Locate the cell with the specified text and output its (X, Y) center coordinate. 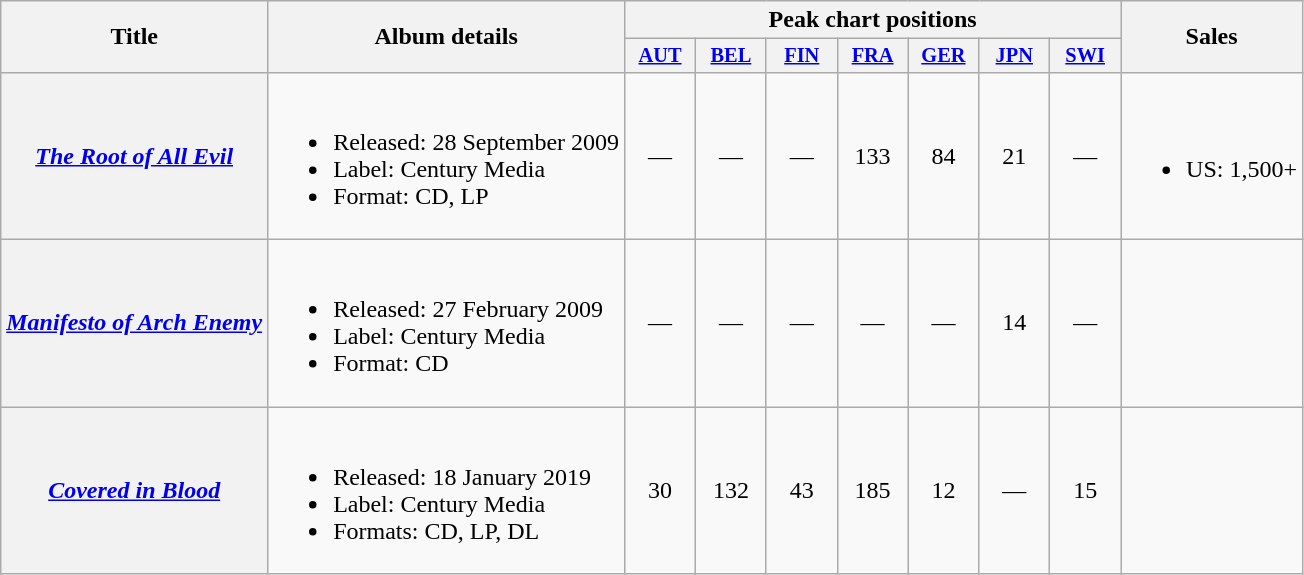
US: 1,500+ (1212, 156)
FIN (802, 56)
Peak chart positions (873, 20)
12 (944, 490)
Covered in Blood (134, 490)
Released: 28 September 2009Label: Century MediaFormat: CD, LP (446, 156)
Manifesto of Arch Enemy (134, 324)
Released: 18 January 2019Label: Century MediaFormats: CD, LP, DL (446, 490)
AUT (660, 56)
GER (944, 56)
21 (1014, 156)
FRA (872, 56)
The Root of All Evil (134, 156)
84 (944, 156)
SWI (1086, 56)
132 (730, 490)
Released: 27 February 2009Label: Century MediaFormat: CD (446, 324)
43 (802, 490)
Title (134, 37)
Album details (446, 37)
JPN (1014, 56)
Sales (1212, 37)
14 (1014, 324)
BEL (730, 56)
185 (872, 490)
15 (1086, 490)
133 (872, 156)
30 (660, 490)
